Detect which cell encompasses the target text, then output its [x, y] center coordinate. 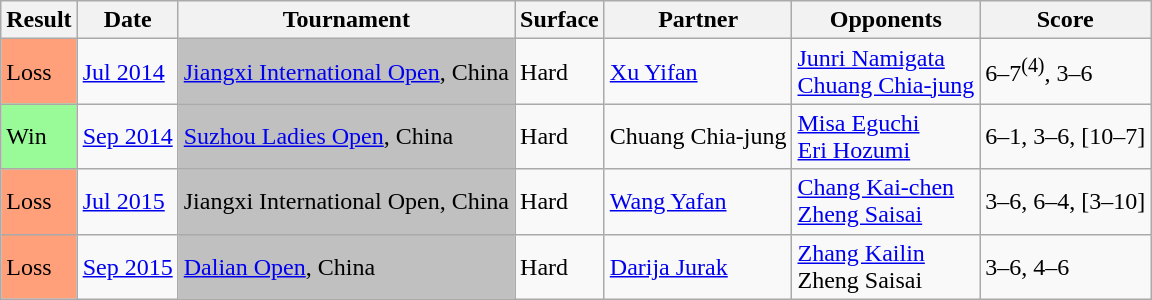
Dalian Open, China [346, 266]
Result [39, 20]
Sep 2015 [128, 266]
Sep 2014 [128, 136]
3–6, 4–6 [1066, 266]
6–7(4), 3–6 [1066, 72]
Tournament [346, 20]
Score [1066, 20]
Xu Yifan [698, 72]
Zhang Kailin Zheng Saisai [886, 266]
Junri Namigata Chuang Chia-jung [886, 72]
Wang Yafan [698, 202]
Jul 2014 [128, 72]
Misa Eguchi Eri Hozumi [886, 136]
Win [39, 136]
Suzhou Ladies Open, China [346, 136]
Darija Jurak [698, 266]
Surface [560, 20]
6–1, 3–6, [10–7] [1066, 136]
Chang Kai-chen Zheng Saisai [886, 202]
Opponents [886, 20]
Jul 2015 [128, 202]
3–6, 6–4, [3–10] [1066, 202]
Partner [698, 20]
Chuang Chia-jung [698, 136]
Date [128, 20]
